From the cell containing the given text, extract its center point as [x, y] coordinate. 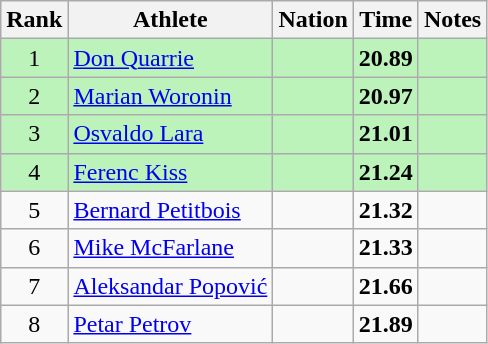
20.97 [386, 96]
Rank [34, 20]
8 [34, 324]
21.33 [386, 248]
6 [34, 248]
Bernard Petitbois [170, 210]
Notes [452, 20]
4 [34, 172]
5 [34, 210]
2 [34, 96]
Time [386, 20]
3 [34, 134]
20.89 [386, 58]
Ferenc Kiss [170, 172]
21.89 [386, 324]
Petar Petrov [170, 324]
Aleksandar Popović [170, 286]
21.24 [386, 172]
7 [34, 286]
Osvaldo Lara [170, 134]
21.66 [386, 286]
21.01 [386, 134]
Marian Woronin [170, 96]
Athlete [170, 20]
Mike McFarlane [170, 248]
1 [34, 58]
Don Quarrie [170, 58]
Nation [313, 20]
21.32 [386, 210]
